Determine the (x, y) coordinate at the center of the cell enclosing the given text.  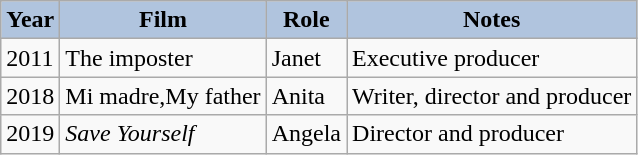
Save Yourself (163, 134)
Janet (306, 58)
Director and producer (492, 134)
The imposter (163, 58)
Role (306, 20)
Film (163, 20)
Anita (306, 96)
Mi madre,My father (163, 96)
Writer, director and producer (492, 96)
Executive producer (492, 58)
2011 (30, 58)
Year (30, 20)
Notes (492, 20)
2019 (30, 134)
2018 (30, 96)
Angela (306, 134)
